Scan for the cell matching the given text and deliver its [X, Y] coordinate at center. 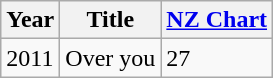
Title [110, 20]
Year [30, 20]
2011 [30, 58]
27 [217, 58]
NZ Chart [217, 20]
Over you [110, 58]
